Pinpoint the cell where the given text exists, returning its (x, y) midpoint coordinate. 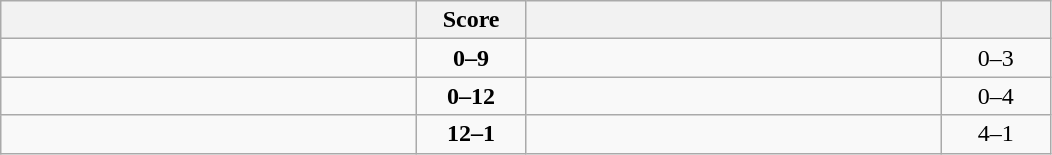
0–3 (996, 58)
4–1 (996, 134)
Score (472, 20)
0–9 (472, 58)
12–1 (472, 134)
0–12 (472, 96)
0–4 (996, 96)
